Capture the cell that displays the provided text and extract its (X, Y) central coordinate. 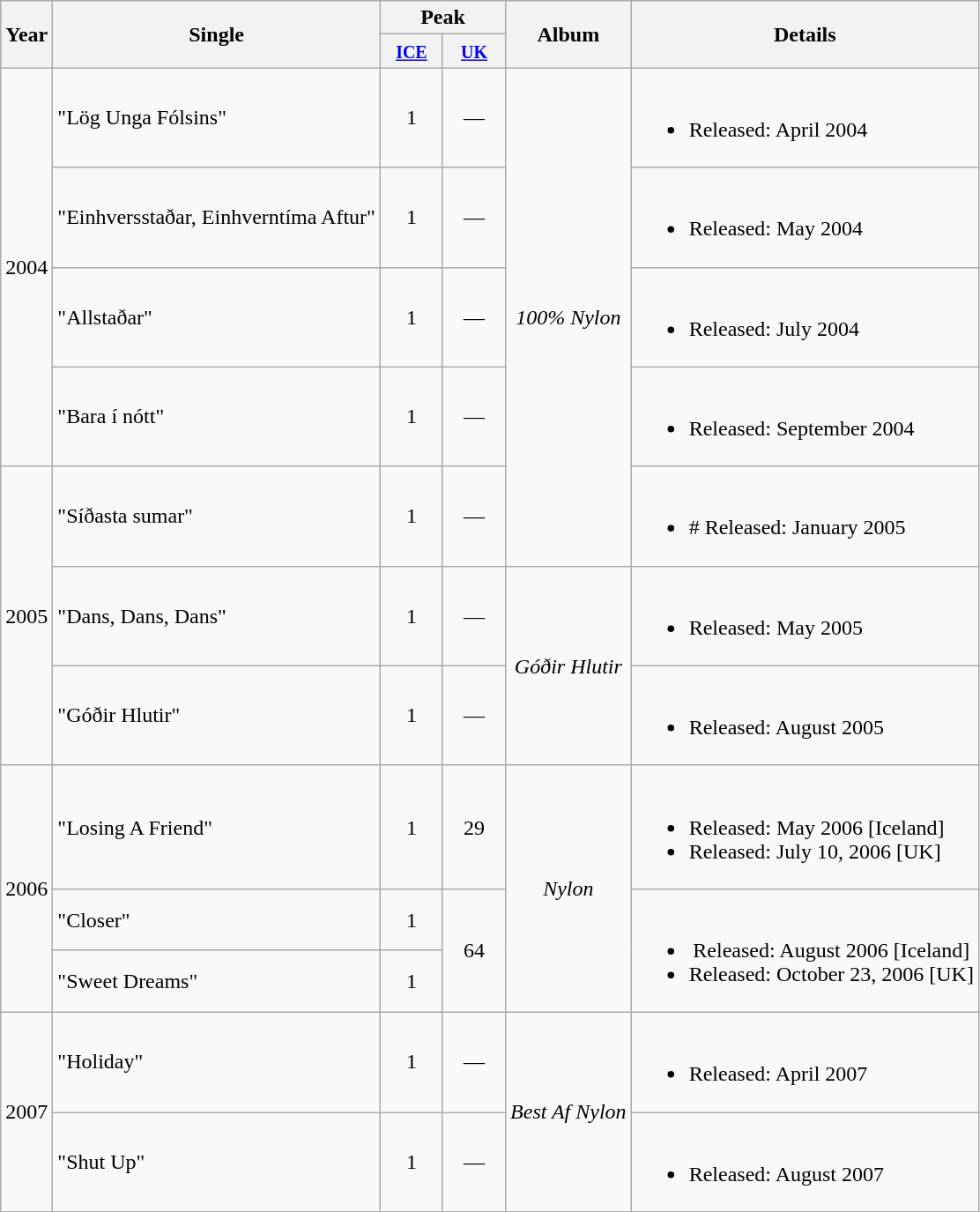
29 (474, 827)
"Dans, Dans, Dans" (217, 615)
Released: August 2005 (805, 716)
"Síðasta sumar" (217, 517)
Year (26, 34)
Góðir Hlutir (569, 665)
Album (569, 34)
Released: April 2004 (805, 118)
Released: August 2006 [Iceland]Released: October 23, 2006 [UK] (805, 950)
# Released: January 2005 (805, 517)
100% Nylon (569, 317)
"Allstaðar" (217, 317)
"Closer" (217, 919)
Released: April 2007 (805, 1061)
Released: August 2007 (805, 1162)
2005 (26, 615)
2004 (26, 267)
"Sweet Dreams" (217, 981)
Released: May 2004 (805, 217)
64 (474, 950)
Released: July 2004 (805, 317)
Single (217, 34)
"Holiday" (217, 1061)
"Bara í nótt" (217, 416)
Nylon (569, 889)
Best Af Nylon (569, 1112)
Released: May 2005 (805, 615)
"Einhversstaðar, Einhverntíma Aftur" (217, 217)
Released: May 2006 [Iceland]Released: July 10, 2006 [UK] (805, 827)
Details (805, 34)
Released: September 2004 (805, 416)
"Góðir Hlutir" (217, 716)
Peak (442, 18)
"Losing A Friend" (217, 827)
ICE (411, 51)
2007 (26, 1112)
"Shut Up" (217, 1162)
2006 (26, 889)
"Lög Unga Fólsins" (217, 118)
UK (474, 51)
